Determine the (X, Y) coordinate at the center of the cell enclosing the given text.  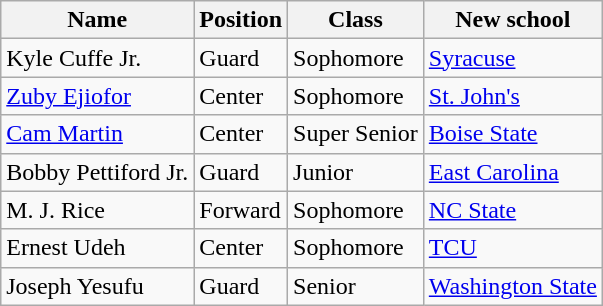
Cam Martin (98, 134)
Boise State (512, 134)
Bobby Pettiford Jr. (98, 172)
Position (241, 20)
M. J. Rice (98, 210)
Ernest Udeh (98, 248)
Joseph Yesufu (98, 286)
Class (356, 20)
East Carolina (512, 172)
Kyle Cuffe Jr. (98, 58)
Senior (356, 286)
Syracuse (512, 58)
Washington State (512, 286)
Zuby Ejiofor (98, 96)
New school (512, 20)
St. John's (512, 96)
Forward (241, 210)
Name (98, 20)
Junior (356, 172)
Super Senior (356, 134)
NC State (512, 210)
TCU (512, 248)
